Search for the cell housing the specified text and yield its (x, y) center coordinate. 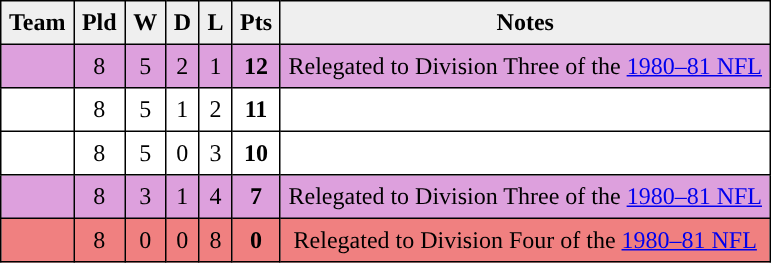
Pts (256, 23)
Team (38, 23)
7 (256, 197)
Relegated to Division Four of the 1980–81 NFL (525, 240)
D (182, 23)
10 (256, 153)
12 (256, 66)
Pld (100, 23)
W (145, 23)
4 (216, 197)
Notes (525, 23)
L (216, 23)
11 (256, 110)
